Capture the cell that displays the provided text and extract its [X, Y] central coordinate. 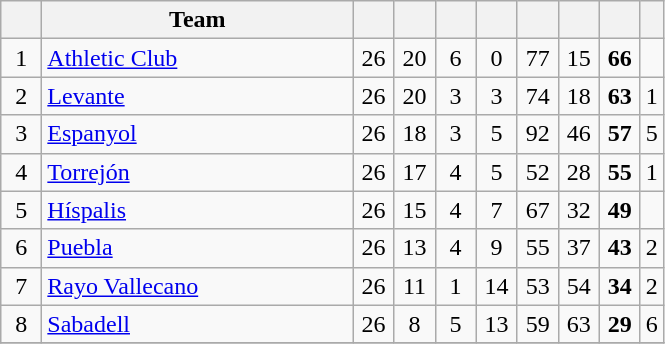
28 [578, 172]
Híspalis [198, 210]
52 [538, 172]
49 [620, 210]
67 [538, 210]
Athletic Club [198, 58]
32 [578, 210]
57 [620, 134]
Sabadell [198, 324]
Rayo Vallecano [198, 286]
74 [538, 96]
59 [538, 324]
37 [578, 248]
92 [538, 134]
11 [414, 286]
14 [496, 286]
43 [620, 248]
77 [538, 58]
54 [578, 286]
0 [496, 58]
Espanyol [198, 134]
66 [620, 58]
53 [538, 286]
Levante [198, 96]
Torrejón [198, 172]
17 [414, 172]
46 [578, 134]
29 [620, 324]
Puebla [198, 248]
9 [496, 248]
Team [198, 20]
34 [620, 286]
